Determine the (X, Y) coordinate at the center of the cell enclosing the given text.  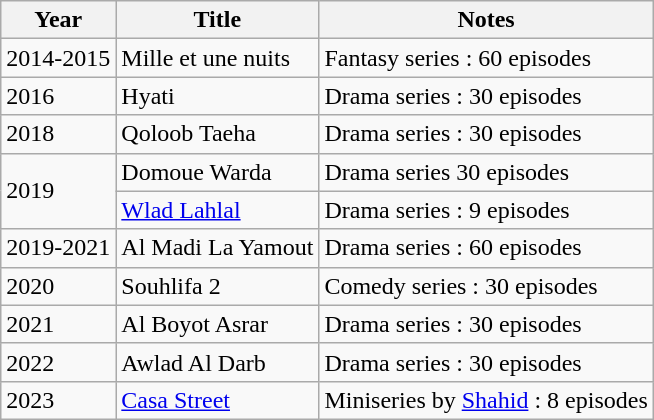
Casa Street (218, 400)
2014-2015 (58, 58)
2016 (58, 96)
Notes (486, 20)
2021 (58, 324)
Awlad Al Darb (218, 362)
Souhlifa 2 (218, 286)
Al Madi La Yamout (218, 248)
Drama series : 9 episodes (486, 210)
Wlad Lahlal (218, 210)
Mille et une nuits (218, 58)
2018 (58, 134)
2019-2021 (58, 248)
Qoloob Taeha (218, 134)
2022 (58, 362)
Fantasy series : 60 episodes (486, 58)
2020 (58, 286)
Year (58, 20)
Title (218, 20)
2019 (58, 191)
Comedy series : 30 episodes (486, 286)
Miniseries by Shahid : 8 episodes (486, 400)
Domoue Warda (218, 172)
Hyati (218, 96)
Drama series 30 episodes (486, 172)
2023 (58, 400)
Drama series : 60 episodes (486, 248)
Al Boyot Asrar (218, 324)
